Determine the (x, y) coordinate at the center of the cell enclosing the given text.  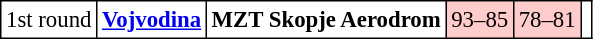
Vojvodina (152, 20)
1st round (49, 20)
MZT Skopje Aerodrom (326, 20)
78–81 (546, 20)
93–85 (480, 20)
